Return [x, y] of the center of cell containing provided text 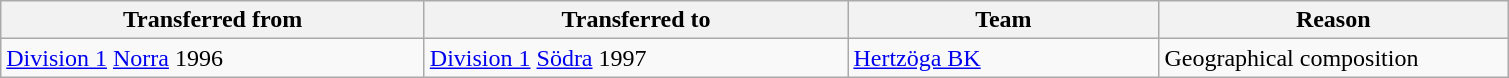
Transferred from [213, 20]
Division 1 Norra 1996 [213, 58]
Division 1 Södra 1997 [636, 58]
Transferred to [636, 20]
Reason [1334, 20]
Team [1004, 20]
Hertzöga BK [1004, 58]
Geographical composition [1334, 58]
